Determine the [x, y] coordinate at the center of the cell enclosing the given text.  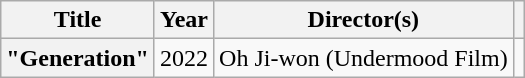
Title [78, 20]
Year [184, 20]
Director(s) [364, 20]
"Generation" [78, 58]
Oh Ji-won (Undermood Film) [364, 58]
2022 [184, 58]
